For the text-containing cell, return its midpoint in (x, y) coordinate format. 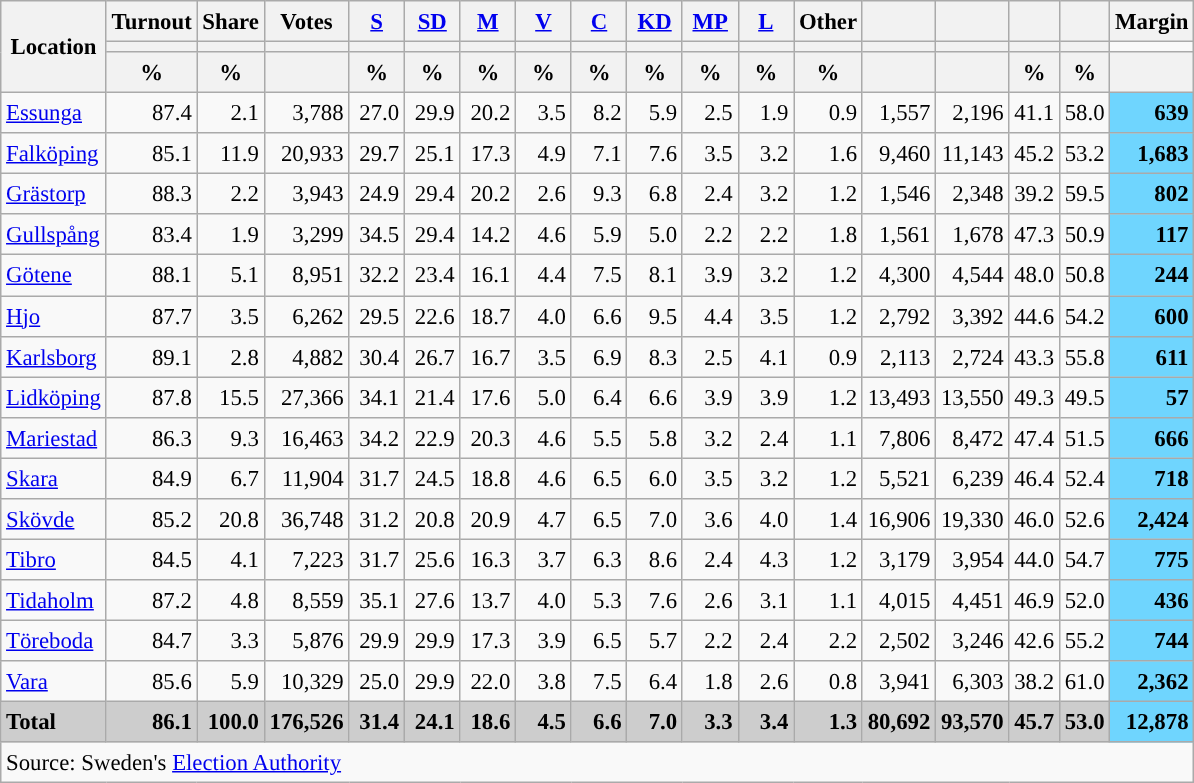
3,179 (898, 560)
8.1 (655, 276)
6,262 (306, 316)
600 (1152, 316)
2,196 (972, 114)
Töreboda (54, 640)
85.1 (152, 154)
666 (1152, 438)
55.8 (1084, 356)
Mariestad (54, 438)
V (544, 22)
57 (1152, 398)
27.0 (377, 114)
8.6 (655, 560)
34.5 (377, 234)
13,493 (898, 398)
3.6 (710, 520)
4,882 (306, 356)
MP (710, 22)
1,678 (972, 234)
27.6 (432, 600)
718 (1152, 478)
11,143 (972, 154)
11.9 (230, 154)
1.3 (828, 722)
2,502 (898, 640)
86.3 (152, 438)
6.8 (655, 194)
85.2 (152, 520)
27,366 (306, 398)
8,559 (306, 600)
Karlsborg (54, 356)
10,329 (306, 682)
18.6 (488, 722)
17.6 (488, 398)
244 (1152, 276)
54.2 (1084, 316)
18.7 (488, 316)
8.2 (599, 114)
3,941 (898, 682)
47.3 (1034, 234)
21.4 (432, 398)
4,451 (972, 600)
25.0 (377, 682)
6,239 (972, 478)
802 (1152, 194)
25.6 (432, 560)
2.8 (230, 356)
3,392 (972, 316)
4,300 (898, 276)
25.1 (432, 154)
24.9 (377, 194)
1,546 (898, 194)
3,788 (306, 114)
1.4 (828, 520)
49.5 (1084, 398)
100.0 (230, 722)
4.8 (230, 600)
58.0 (1084, 114)
88.3 (152, 194)
50.8 (1084, 276)
59.5 (1084, 194)
55.2 (1084, 640)
80,692 (898, 722)
0.8 (828, 682)
Essunga (54, 114)
176,526 (306, 722)
4,544 (972, 276)
3.4 (766, 722)
6.0 (655, 478)
744 (1152, 640)
52.4 (1084, 478)
18.8 (488, 478)
Gullspång (54, 234)
52.0 (1084, 600)
16,463 (306, 438)
22.0 (488, 682)
5.8 (655, 438)
34.2 (377, 438)
436 (1152, 600)
3.8 (544, 682)
4.7 (544, 520)
19,330 (972, 520)
16.3 (488, 560)
Source: Sweden's Election Authority (598, 762)
22.6 (432, 316)
30.4 (377, 356)
Lidköping (54, 398)
47.4 (1034, 438)
L (766, 22)
13,550 (972, 398)
3,299 (306, 234)
44.0 (1034, 560)
83.4 (152, 234)
46.4 (1034, 478)
Votes (306, 22)
15.5 (230, 398)
5.7 (655, 640)
2,362 (1152, 682)
20.3 (488, 438)
4.9 (544, 154)
16.7 (488, 356)
16,906 (898, 520)
87.8 (152, 398)
2,724 (972, 356)
2,424 (1152, 520)
16.1 (488, 276)
4.5 (544, 722)
12,878 (1152, 722)
61.0 (1084, 682)
86.1 (152, 722)
20.9 (488, 520)
39.2 (1034, 194)
9.5 (655, 316)
46.0 (1034, 520)
Skara (54, 478)
5.1 (230, 276)
87.7 (152, 316)
31.2 (377, 520)
54.7 (1084, 560)
2,113 (898, 356)
41.1 (1034, 114)
53.0 (1084, 722)
34.1 (377, 398)
53.2 (1084, 154)
Turnout (152, 22)
84.5 (152, 560)
8,472 (972, 438)
8.3 (655, 356)
52.6 (1084, 520)
117 (1152, 234)
C (599, 22)
1,683 (1152, 154)
Grästorp (54, 194)
4,015 (898, 600)
3,943 (306, 194)
5.3 (599, 600)
Margin (1152, 22)
51.5 (1084, 438)
Tidaholm (54, 600)
3,246 (972, 640)
611 (1152, 356)
5,521 (898, 478)
SD (432, 22)
2,792 (898, 316)
87.4 (152, 114)
775 (1152, 560)
Total (54, 722)
11,904 (306, 478)
639 (1152, 114)
43.3 (1034, 356)
89.1 (152, 356)
6,303 (972, 682)
Vara (54, 682)
87.2 (152, 600)
Hjo (54, 316)
84.9 (152, 478)
3.7 (544, 560)
45.2 (1034, 154)
85.6 (152, 682)
S (377, 22)
1.6 (828, 154)
48.0 (1034, 276)
1,557 (898, 114)
31.4 (377, 722)
32.2 (377, 276)
9,460 (898, 154)
29.5 (377, 316)
Skövde (54, 520)
3,954 (972, 560)
22.9 (432, 438)
Tibro (54, 560)
Götene (54, 276)
45.7 (1034, 722)
7.1 (599, 154)
3.1 (766, 600)
7,223 (306, 560)
Other (828, 22)
84.7 (152, 640)
6.9 (599, 356)
6.3 (599, 560)
1,561 (898, 234)
4.3 (766, 560)
46.9 (1034, 600)
50.9 (1084, 234)
24.1 (432, 722)
Share (230, 22)
42.6 (1034, 640)
38.2 (1034, 682)
20,933 (306, 154)
5.5 (599, 438)
14.2 (488, 234)
2,348 (972, 194)
2.1 (230, 114)
49.3 (1034, 398)
KD (655, 22)
Location (54, 47)
24.5 (432, 478)
35.1 (377, 600)
M (488, 22)
93,570 (972, 722)
6.7 (230, 478)
13.7 (488, 600)
8,951 (306, 276)
23.4 (432, 276)
36,748 (306, 520)
88.1 (152, 276)
7,806 (898, 438)
29.7 (377, 154)
5,876 (306, 640)
26.7 (432, 356)
Falköping (54, 154)
44.6 (1034, 316)
